Return [X, Y] of the center of cell containing provided text 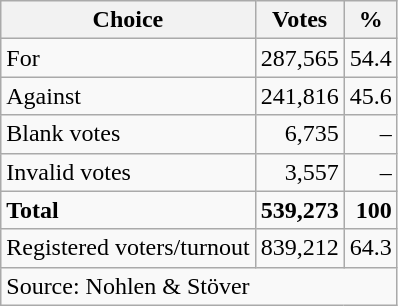
3,557 [300, 172]
% [370, 20]
Registered voters/turnout [128, 248]
Total [128, 210]
287,565 [300, 58]
241,816 [300, 96]
Invalid votes [128, 172]
Choice [128, 20]
Source: Nohlen & Stöver [199, 286]
45.6 [370, 96]
Against [128, 96]
100 [370, 210]
839,212 [300, 248]
Blank votes [128, 134]
64.3 [370, 248]
539,273 [300, 210]
For [128, 58]
54.4 [370, 58]
Votes [300, 20]
6,735 [300, 134]
